Provide the (X, Y) coordinate of the cell's center where the given text is located.  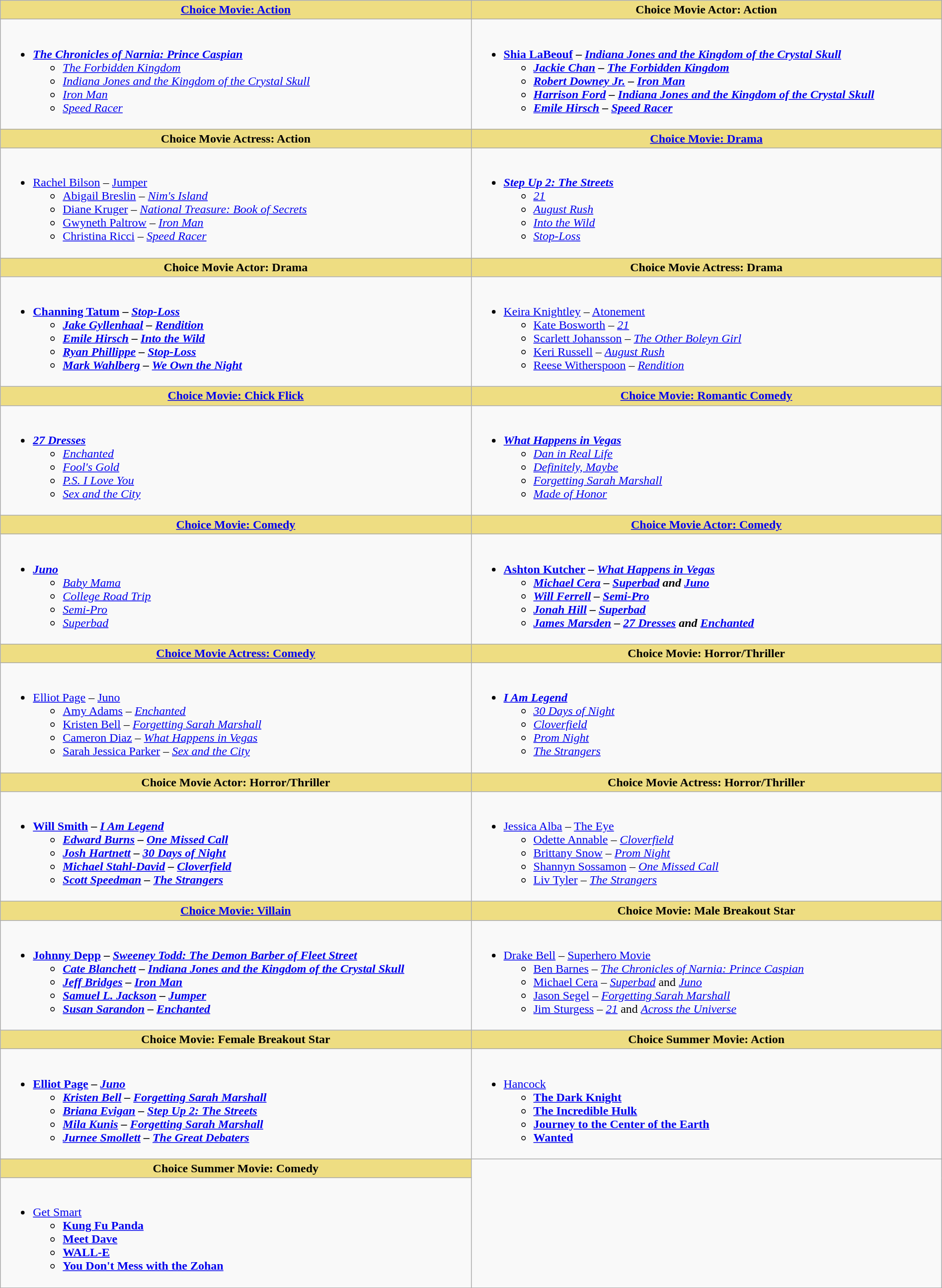
Keira Knightley – AtonementKate Bosworth – 21Scarlett Johansson – The Other Boleyn GirlKeri Russell – August RushReese Witherspoon – Rendition (706, 332)
HancockThe Dark KnightThe Incredible HulkJourney to the Center of the EarthWanted (706, 1104)
Get SmartKung Fu PandaMeet DaveWALL-EYou Don't Mess with the Zohan (235, 1233)
27 DressesEnchantedFool's GoldP.S. I Love YouSex and the City (235, 460)
Choice Summer Movie: Action (706, 1040)
Choice Movie Actor: Horror/Thriller (235, 782)
Choice Movie Actress: Drama (706, 267)
Choice Movie: Drama (706, 139)
Choice Movie Actor: Comedy (706, 525)
Choice Summer Movie: Comedy (235, 1168)
JunoBaby MamaCollege Road TripSemi-ProSuperbad (235, 589)
The Chronicles of Narnia: Prince CaspianThe Forbidden KingdomIndiana Jones and the Kingdom of the Crystal SkullIron ManSpeed Racer (235, 75)
Choice Movie: Villain (235, 911)
Choice Movie: Male Breakout Star (706, 911)
Choice Movie Actor: Drama (235, 267)
Choice Movie: Action (235, 10)
Choice Movie Actress: Comedy (235, 653)
Choice Movie: Horror/Thriller (706, 653)
Choice Movie: Comedy (235, 525)
Jessica Alba – The EyeOdette Annable – CloverfieldBrittany Snow – Prom NightShannyn Sossamon – One Missed CallLiv Tyler – The Strangers (706, 846)
Choice Movie Actor: Action (706, 10)
Will Smith – I Am LegendEdward Burns – One Missed CallJosh Hartnett – 30 Days of NightMichael Stahl-David – CloverfieldScott Speedman – The Strangers (235, 846)
Choice Movie: Female Breakout Star (235, 1040)
Choice Movie: Chick Flick (235, 396)
Channing Tatum – Stop-LossJake Gyllenhaal – RenditionEmile Hirsch – Into the WildRyan Phillippe – Stop-LossMark Wahlberg – We Own the Night (235, 332)
Choice Movie Actress: Action (235, 139)
Choice Movie Actress: Horror/Thriller (706, 782)
What Happens in VegasDan in Real LifeDefinitely, MaybeForgetting Sarah MarshallMade of Honor (706, 460)
I Am Legend30 Days of NightCloverfieldProm NightThe Strangers (706, 717)
Choice Movie: Romantic Comedy (706, 396)
Step Up 2: The Streets21August RushInto the WildStop-Loss (706, 203)
